Provide the [x, y] coordinate of the cell's center where the given text is located.  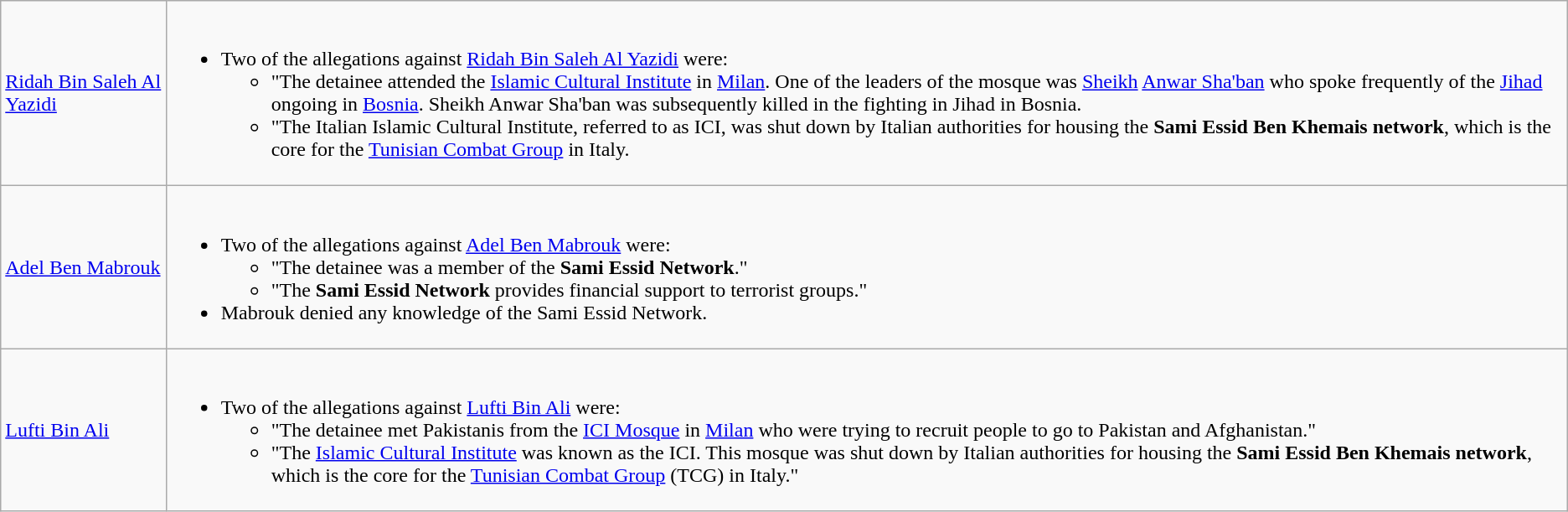
Ridah Bin Saleh Al Yazidi [84, 94]
Lufti Bin Ali [84, 430]
Adel Ben Mabrouk [84, 267]
